Output the (x, y) coordinate of the center of the cell containing the given text.  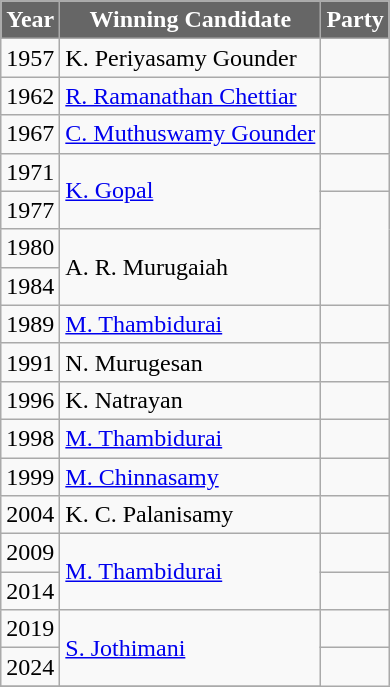
1971 (30, 172)
2014 (30, 591)
N. Murugesan (190, 362)
A. R. Murugaiah (190, 267)
2009 (30, 553)
1962 (30, 96)
1991 (30, 362)
2019 (30, 629)
K. Gopal (190, 191)
Winning Candidate (190, 20)
1984 (30, 286)
Year (30, 20)
2024 (30, 667)
C. Muthuswamy Gounder (190, 134)
M. Chinnasamy (190, 477)
2004 (30, 515)
Party (355, 20)
1998 (30, 438)
1996 (30, 400)
K. Periyasamy Gounder (190, 58)
1980 (30, 248)
1999 (30, 477)
1957 (30, 58)
1989 (30, 324)
R. Ramanathan Chettiar (190, 96)
K. C. Palanisamy (190, 515)
S. Jothimani (190, 648)
1967 (30, 134)
1977 (30, 210)
K. Natrayan (190, 400)
